Locate the cell with the specified text and output its [X, Y] center coordinate. 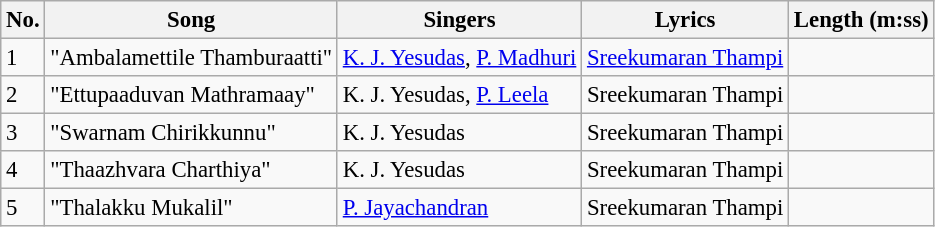
1 [23, 58]
3 [23, 133]
2 [23, 95]
"Ambalamettile Thamburaatti" [192, 58]
Length (m:ss) [862, 20]
5 [23, 208]
"Thaazhvara Charthiya" [192, 170]
K. J. Yesudas, P. Madhuri [459, 58]
"Thalakku Mukalil" [192, 208]
No. [23, 20]
K. J. Yesudas, P. Leela [459, 95]
Lyrics [686, 20]
P. Jayachandran [459, 208]
Singers [459, 20]
"Swarnam Chirikkunnu" [192, 133]
4 [23, 170]
"Ettupaaduvan Mathramaay" [192, 95]
Song [192, 20]
